Identify which cell holds the provided text, then report its [x, y] central coordinate. 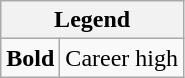
Career high [122, 58]
Bold [30, 58]
Legend [92, 20]
